Determine the (X, Y) coordinate at the center of the cell enclosing the given text.  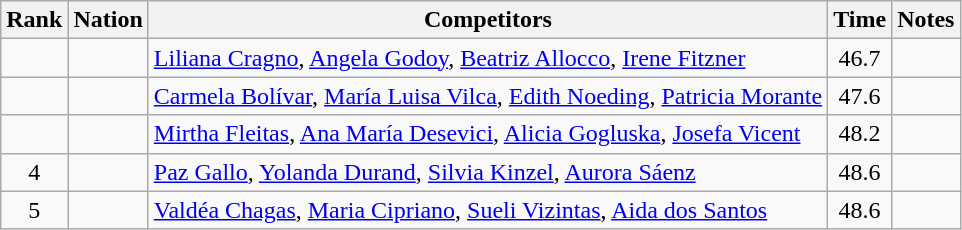
Time (860, 20)
48.2 (860, 134)
47.6 (860, 96)
Competitors (488, 20)
Mirtha Fleitas, Ana María Desevici, Alicia Gogluska, Josefa Vicent (488, 134)
4 (34, 172)
Liliana Cragno, Angela Godoy, Beatriz Allocco, Irene Fitzner (488, 58)
Notes (926, 20)
Carmela Bolívar, María Luisa Vilca, Edith Noeding, Patricia Morante (488, 96)
Paz Gallo, Yolanda Durand, Silvia Kinzel, Aurora Sáenz (488, 172)
Rank (34, 20)
5 (34, 210)
Nation (108, 20)
46.7 (860, 58)
Valdéa Chagas, Maria Cipriano, Sueli Vizintas, Aida dos Santos (488, 210)
